Search for the cell housing the specified text and yield its [X, Y] center coordinate. 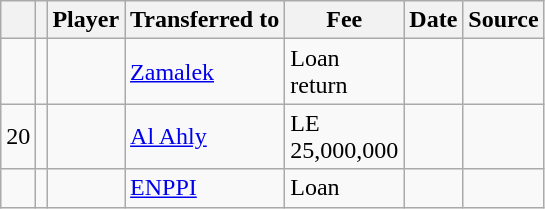
Source [504, 20]
ENPPI [205, 188]
Zamalek [205, 72]
20 [18, 136]
Loan [344, 188]
Al Ahly [205, 136]
Date [434, 20]
Transferred to [205, 20]
Fee [344, 20]
Player [86, 20]
Loan return [344, 72]
LE 25,000,000 [344, 136]
